Provide the [X, Y] coordinate of the cell's center where the given text is located.  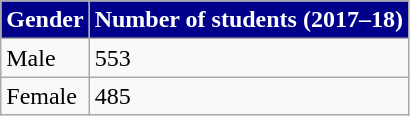
Female [45, 96]
485 [248, 96]
Male [45, 58]
Gender [45, 20]
Number of students (2017–18) [248, 20]
553 [248, 58]
